Detect which cell encompasses the target text, then output its [X, Y] center coordinate. 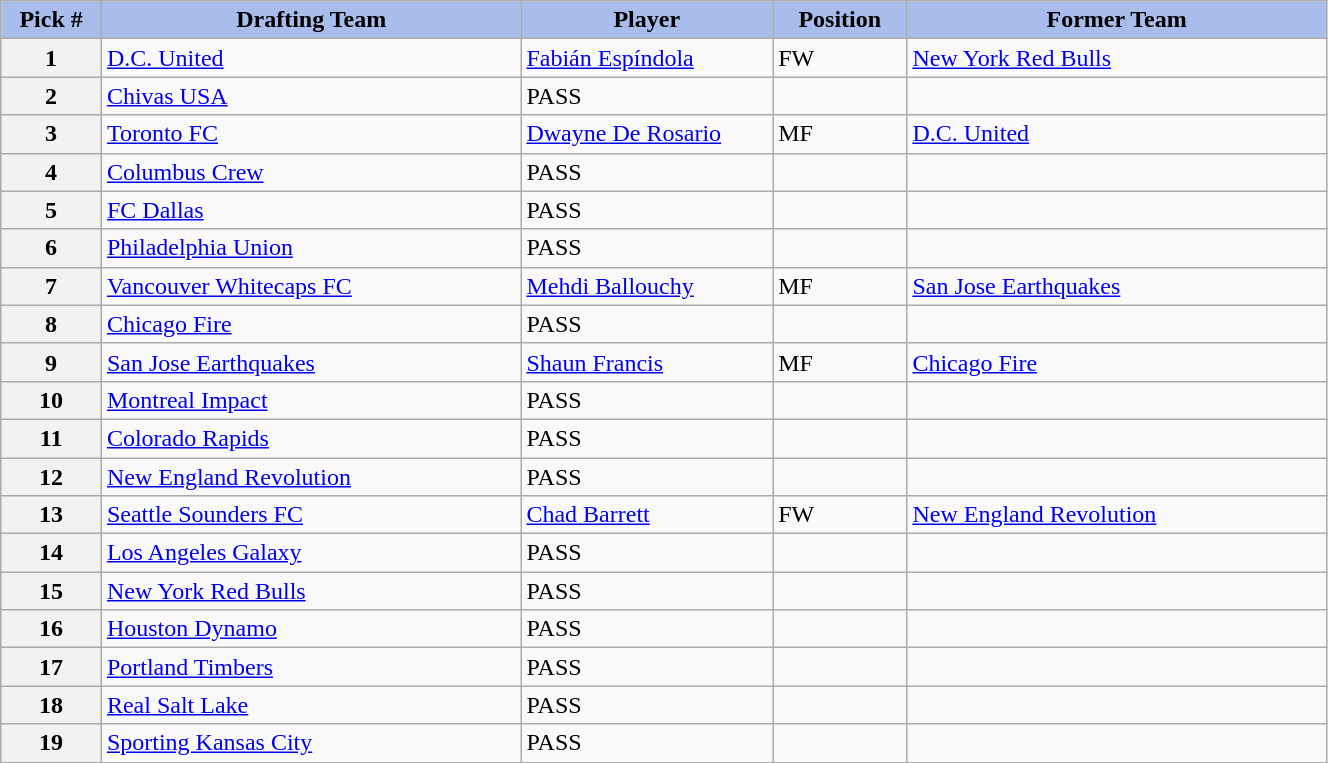
5 [52, 210]
1 [52, 58]
10 [52, 400]
Sporting Kansas City [311, 743]
Toronto FC [311, 134]
15 [52, 591]
Chad Barrett [647, 515]
Former Team [1117, 20]
Chivas USA [311, 96]
Mehdi Ballouchy [647, 286]
Player [647, 20]
Drafting Team [311, 20]
Philadelphia Union [311, 248]
Real Salt Lake [311, 705]
Fabián Espíndola [647, 58]
FC Dallas [311, 210]
Shaun Francis [647, 362]
Montreal Impact [311, 400]
13 [52, 515]
8 [52, 324]
Seattle Sounders FC [311, 515]
4 [52, 172]
6 [52, 248]
Dwayne De Rosario [647, 134]
Los Angeles Galaxy [311, 553]
Colorado Rapids [311, 438]
14 [52, 553]
Vancouver Whitecaps FC [311, 286]
11 [52, 438]
Houston Dynamo [311, 629]
17 [52, 667]
3 [52, 134]
Pick # [52, 20]
19 [52, 743]
Portland Timbers [311, 667]
9 [52, 362]
12 [52, 477]
7 [52, 286]
18 [52, 705]
2 [52, 96]
16 [52, 629]
Position [840, 20]
Columbus Crew [311, 172]
